Search for the cell housing the specified text and yield its [X, Y] center coordinate. 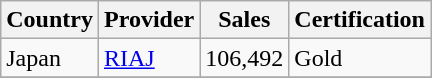
Certification [360, 20]
Gold [360, 58]
106,492 [244, 58]
Japan [50, 58]
RIAJ [148, 58]
Country [50, 20]
Provider [148, 20]
Sales [244, 20]
